Output the [x, y] coordinate of the center of the cell containing the given text.  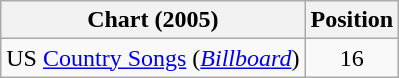
16 [352, 58]
Position [352, 20]
US Country Songs (Billboard) [153, 58]
Chart (2005) [153, 20]
